Extract the (X, Y) coordinate from the center of the cell holding the provided text.  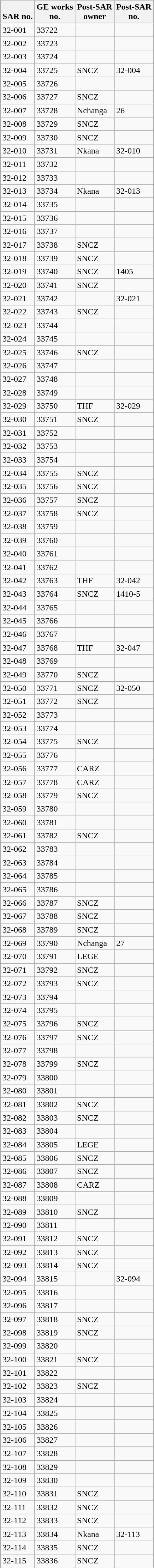
26 (134, 110)
33793 (55, 983)
32-078 (18, 1064)
33782 (55, 836)
33743 (55, 312)
32-058 (18, 795)
33818 (55, 1319)
32-001 (18, 30)
33833 (55, 1521)
33776 (55, 755)
33762 (55, 567)
33775 (55, 742)
32-080 (18, 1091)
33822 (55, 1373)
33792 (55, 970)
32-093 (18, 1266)
33728 (55, 110)
33800 (55, 1078)
32-045 (18, 621)
33827 (55, 1440)
33733 (55, 177)
32-032 (18, 446)
33807 (55, 1171)
33756 (55, 487)
32-035 (18, 487)
33744 (55, 325)
33809 (55, 1198)
32-110 (18, 1494)
32-108 (18, 1467)
33727 (55, 97)
32-038 (18, 527)
32-046 (18, 634)
32-070 (18, 957)
32-037 (18, 513)
32-065 (18, 889)
33808 (55, 1185)
33797 (55, 1037)
33802 (55, 1104)
33767 (55, 634)
33813 (55, 1252)
33777 (55, 768)
33794 (55, 997)
33772 (55, 701)
32-081 (18, 1104)
32-008 (18, 124)
32-002 (18, 43)
32-096 (18, 1306)
33786 (55, 889)
32-091 (18, 1238)
33805 (55, 1145)
32-064 (18, 876)
32-060 (18, 822)
32-099 (18, 1346)
32-051 (18, 701)
33832 (55, 1507)
33831 (55, 1494)
32-114 (18, 1548)
33788 (55, 916)
33835 (55, 1548)
33765 (55, 607)
1410-5 (134, 594)
33801 (55, 1091)
32-028 (18, 393)
33773 (55, 715)
32-106 (18, 1440)
32-005 (18, 84)
32-016 (18, 231)
32-006 (18, 97)
32-101 (18, 1373)
33803 (55, 1118)
32-069 (18, 943)
33826 (55, 1427)
32-063 (18, 863)
32-024 (18, 339)
32-087 (18, 1185)
33836 (55, 1561)
32-022 (18, 312)
33751 (55, 420)
33784 (55, 863)
33770 (55, 675)
32-027 (18, 379)
32-085 (18, 1158)
Post-SARowner (95, 12)
32-007 (18, 110)
32-009 (18, 137)
32-020 (18, 285)
33829 (55, 1467)
32-023 (18, 325)
32-025 (18, 352)
32-104 (18, 1413)
33778 (55, 782)
33790 (55, 943)
32-031 (18, 433)
32-084 (18, 1145)
32-089 (18, 1212)
32-014 (18, 205)
32-086 (18, 1171)
32-041 (18, 567)
32-112 (18, 1521)
32-030 (18, 420)
33828 (55, 1453)
33779 (55, 795)
33796 (55, 1024)
Post-SARno. (134, 12)
32-054 (18, 742)
33724 (55, 57)
33755 (55, 473)
33798 (55, 1051)
32-053 (18, 728)
33830 (55, 1480)
32-109 (18, 1480)
32-073 (18, 997)
32-019 (18, 272)
32-039 (18, 540)
33764 (55, 594)
32-074 (18, 1010)
33795 (55, 1010)
32-068 (18, 930)
33723 (55, 43)
32-107 (18, 1453)
32-026 (18, 366)
33745 (55, 339)
32-049 (18, 675)
32-103 (18, 1400)
33820 (55, 1346)
32-071 (18, 970)
33730 (55, 137)
33741 (55, 285)
32-111 (18, 1507)
33758 (55, 513)
33811 (55, 1225)
33806 (55, 1158)
33774 (55, 728)
32-034 (18, 473)
33722 (55, 30)
33750 (55, 406)
32-092 (18, 1252)
33785 (55, 876)
33789 (55, 930)
33783 (55, 849)
32-097 (18, 1319)
32-003 (18, 57)
32-067 (18, 916)
33781 (55, 822)
33737 (55, 231)
33763 (55, 580)
33746 (55, 352)
32-102 (18, 1386)
32-048 (18, 661)
32-079 (18, 1078)
33816 (55, 1292)
33819 (55, 1333)
33814 (55, 1266)
32-090 (18, 1225)
33754 (55, 460)
32-105 (18, 1427)
33834 (55, 1534)
33729 (55, 124)
33824 (55, 1400)
32-044 (18, 607)
32-083 (18, 1131)
32-055 (18, 755)
33734 (55, 191)
33740 (55, 272)
32-011 (18, 164)
32-098 (18, 1333)
33752 (55, 433)
33749 (55, 393)
32-061 (18, 836)
27 (134, 943)
33753 (55, 446)
32-052 (18, 715)
33825 (55, 1413)
33769 (55, 661)
32-056 (18, 768)
32-095 (18, 1292)
32-043 (18, 594)
33738 (55, 245)
32-077 (18, 1051)
32-033 (18, 460)
32-082 (18, 1118)
33760 (55, 540)
32-015 (18, 218)
1405 (134, 272)
33791 (55, 957)
33799 (55, 1064)
32-036 (18, 500)
33810 (55, 1212)
33804 (55, 1131)
33739 (55, 258)
33735 (55, 205)
33787 (55, 903)
32-076 (18, 1037)
33759 (55, 527)
32-115 (18, 1561)
32-062 (18, 849)
33731 (55, 151)
33780 (55, 809)
33726 (55, 84)
32-012 (18, 177)
33821 (55, 1359)
33748 (55, 379)
33812 (55, 1238)
33771 (55, 688)
32-075 (18, 1024)
33757 (55, 500)
32-018 (18, 258)
32-066 (18, 903)
33732 (55, 164)
33815 (55, 1279)
32-040 (18, 554)
33747 (55, 366)
33766 (55, 621)
33768 (55, 648)
33761 (55, 554)
32-017 (18, 245)
32-072 (18, 983)
32-088 (18, 1198)
33736 (55, 218)
33823 (55, 1386)
SAR no. (18, 12)
33725 (55, 70)
33742 (55, 298)
33817 (55, 1306)
32-059 (18, 809)
32-100 (18, 1359)
32-057 (18, 782)
GE worksno. (55, 12)
